Locate the cell with the specified text and output its [x, y] center coordinate. 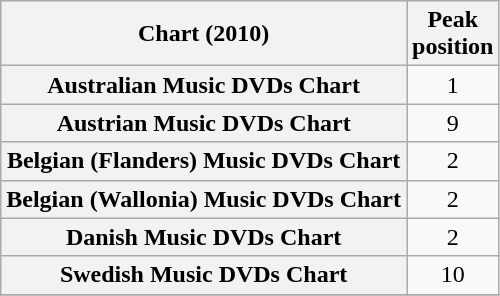
Danish Music DVDs Chart [204, 237]
9 [452, 123]
Chart (2010) [204, 34]
Belgian (Flanders) Music DVDs Chart [204, 161]
Austrian Music DVDs Chart [204, 123]
10 [452, 275]
Swedish Music DVDs Chart [204, 275]
Peakposition [452, 34]
Belgian (Wallonia) Music DVDs Chart [204, 199]
1 [452, 85]
Australian Music DVDs Chart [204, 85]
